Return [x, y] of the center of cell containing provided text 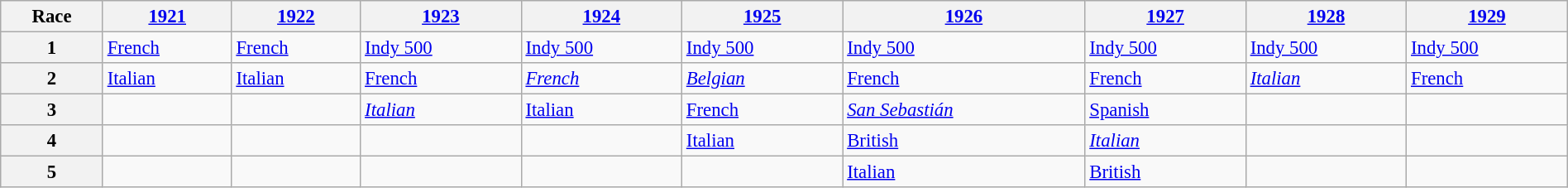
1925 [762, 17]
San Sebastián [964, 110]
3 [52, 110]
4 [52, 141]
1921 [167, 17]
1923 [441, 17]
Belgian [762, 79]
2 [52, 79]
Race [52, 17]
1927 [1165, 17]
1928 [1326, 17]
1926 [964, 17]
1924 [601, 17]
1 [52, 48]
Spanish [1165, 110]
5 [52, 172]
1929 [1487, 17]
1922 [296, 17]
